For the text-containing cell, return its midpoint in [x, y] coordinate format. 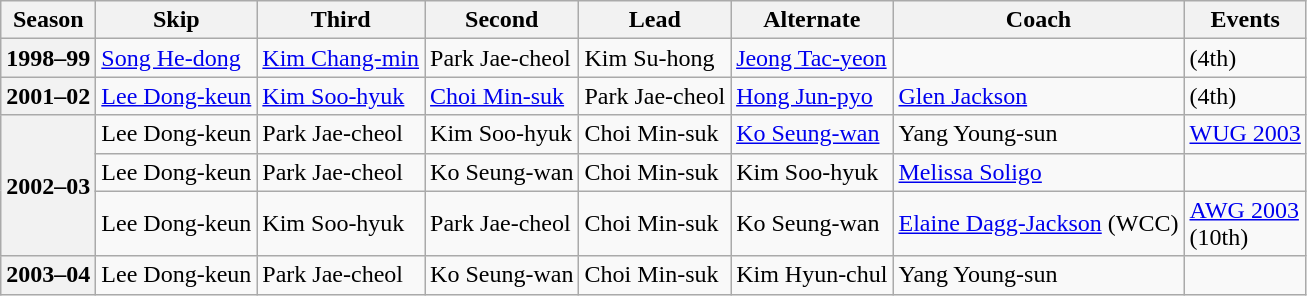
Coach [1038, 20]
Events [1245, 20]
Alternate [812, 20]
1998–99 [48, 58]
2002–03 [48, 186]
Kim Su-hong [655, 58]
Kim Hyun-chul [812, 275]
2003–04 [48, 275]
WUG 2003 [1245, 134]
Third [341, 20]
Lead [655, 20]
Second [502, 20]
Jeong Tac-yeon [812, 58]
AWG 2003 (10th) [1245, 224]
Kim Chang-min [341, 58]
Melissa Soligo [1038, 172]
Glen Jackson [1038, 96]
Skip [176, 20]
Song He-dong [176, 58]
Hong Jun-pyo [812, 96]
Season [48, 20]
Elaine Dagg-Jackson (WCC) [1038, 224]
2001–02 [48, 96]
